Find where the given text appears and provide that cell's center as (x, y) coordinate. 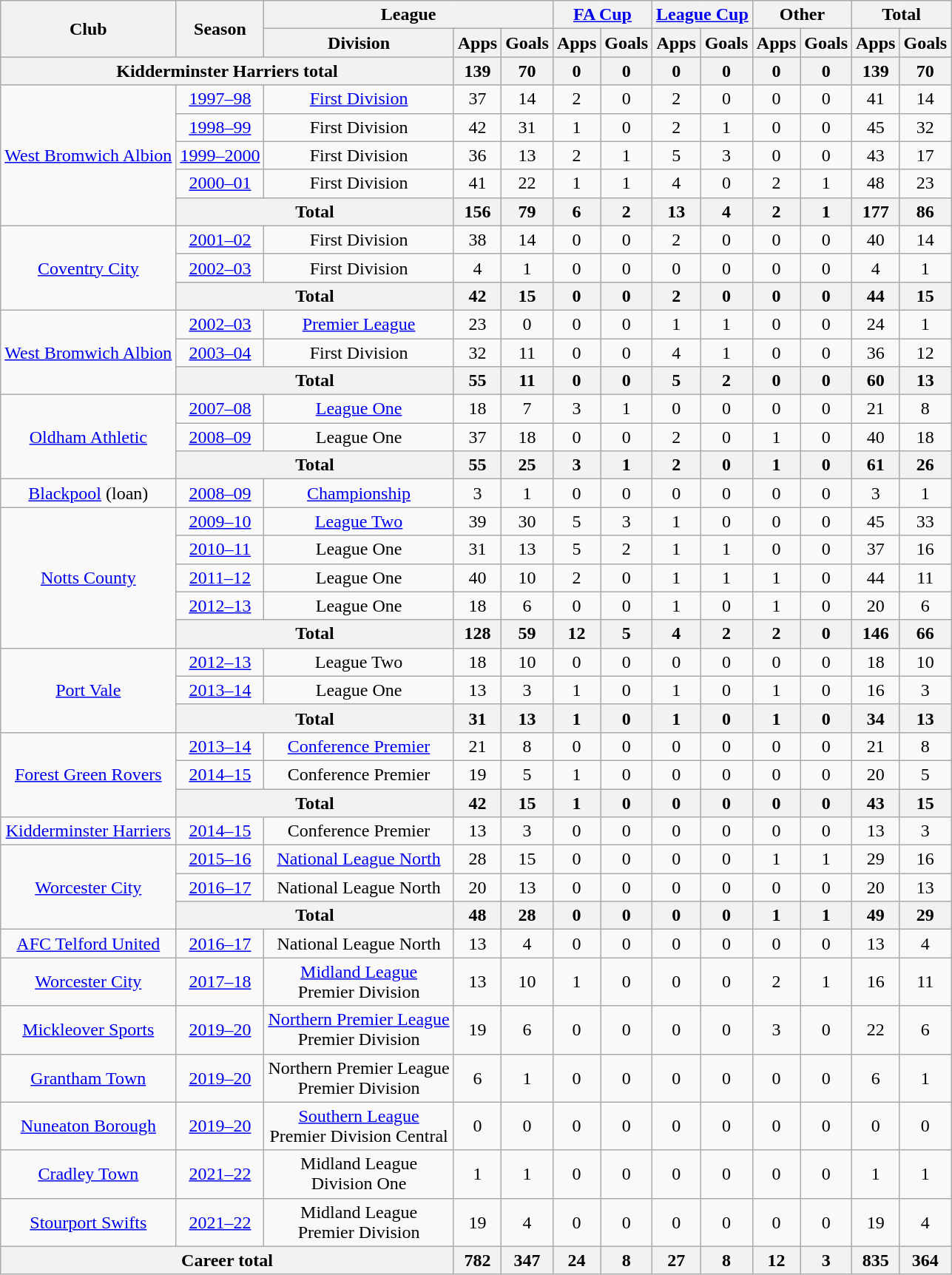
347 (527, 1260)
34 (876, 718)
Port Vale (89, 690)
39 (477, 521)
2000–01 (220, 183)
61 (876, 465)
27 (676, 1260)
Club (89, 29)
1999–2000 (220, 155)
2011–12 (220, 578)
156 (477, 212)
Forest Green Rovers (89, 774)
7 (527, 409)
30 (527, 521)
1998–99 (220, 127)
Cradley Town (89, 1174)
26 (925, 465)
128 (477, 634)
Kidderminster Harriers (89, 831)
Southern LeaguePremier Division Central (359, 1126)
Blackpool (loan) (89, 493)
2001–02 (220, 240)
38 (477, 240)
Grantham Town (89, 1078)
60 (876, 381)
364 (925, 1260)
2003–04 (220, 353)
Season (220, 29)
146 (876, 634)
33 (925, 521)
79 (527, 212)
Midland LeagueDivision One (359, 1174)
AFC Telford United (89, 944)
League (408, 15)
59 (527, 634)
835 (876, 1260)
2009–10 (220, 521)
Mickleover Sports (89, 1029)
177 (876, 212)
FA Cup (602, 15)
2017–18 (220, 982)
Championship (359, 493)
Other (802, 15)
66 (925, 634)
Division (359, 43)
Coventry City (89, 268)
Career total (227, 1260)
2015–16 (220, 859)
2007–08 (220, 409)
1997–98 (220, 99)
Stourport Swifts (89, 1222)
Oldham Athletic (89, 437)
49 (876, 916)
782 (477, 1260)
League Cup (703, 15)
Notts County (89, 578)
86 (925, 212)
25 (527, 465)
Premier League (359, 324)
Kidderminster Harriers total (227, 71)
17 (925, 155)
Nuneaton Borough (89, 1126)
2010–11 (220, 549)
